Search for the cell housing the specified text and yield its [X, Y] center coordinate. 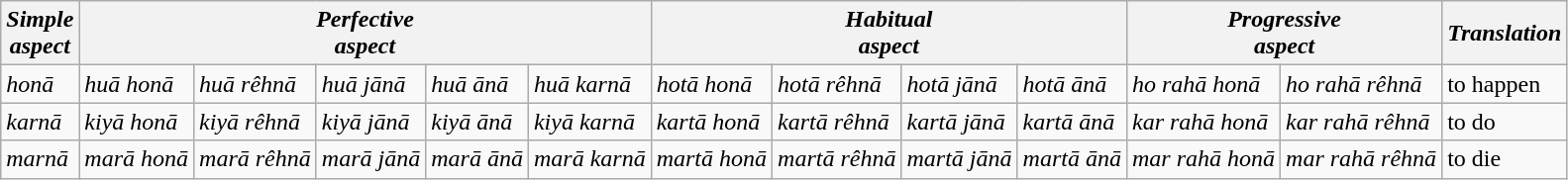
martā jānā [959, 159]
huā rêhnā [256, 84]
kiyā honā [137, 122]
kartā jānā [959, 122]
ho rahā honā [1202, 84]
kiyā ānā [477, 122]
to die [1505, 159]
hotā rêhnā [837, 84]
mar rahā honā [1202, 159]
Translation [1505, 34]
marnā [40, 159]
hotā honā [711, 84]
kartā honā [711, 122]
honā [40, 84]
kar rahā honā [1202, 122]
mar rahā rêhnā [1361, 159]
Habitualaspect [889, 34]
kiyā jānā [370, 122]
martā rêhnā [837, 159]
marā jānā [370, 159]
marā honā [137, 159]
marā rêhnā [256, 159]
huā jānā [370, 84]
marā ānā [477, 159]
Simpleaspect [40, 34]
kiyā rêhnā [256, 122]
Progressiveaspect [1284, 34]
martā honā [711, 159]
karnā [40, 122]
huā honā [137, 84]
kartā ānā [1072, 122]
Perfectiveaspect [365, 34]
martā ānā [1072, 159]
kartā rêhnā [837, 122]
hotā jānā [959, 84]
to happen [1505, 84]
marā karnā [589, 159]
ho rahā rêhnā [1361, 84]
kar rahā rêhnā [1361, 122]
huā karnā [589, 84]
huā ānā [477, 84]
hotā ānā [1072, 84]
to do [1505, 122]
kiyā karnā [589, 122]
